Provide the [X, Y] coordinate of the cell's center where the given text is located.  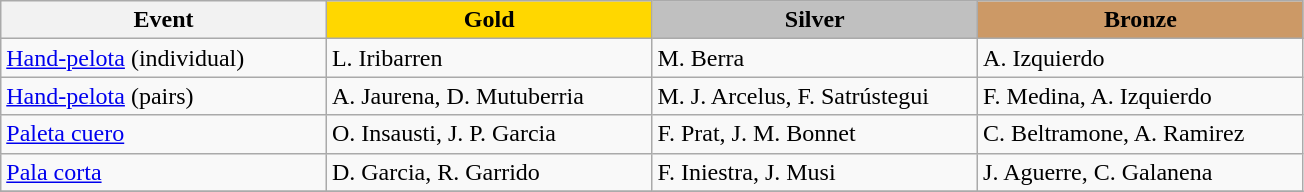
Gold [489, 20]
Event [164, 20]
O. Insausti, J. P. Garcia [489, 134]
A. Jaurena, D. Mutuberria [489, 96]
Hand-pelota (pairs) [164, 96]
Paleta cuero [164, 134]
Silver [815, 20]
M. J. Arcelus, F. Satrústegui [815, 96]
J. Aguerre, C. Galanena [1141, 172]
Pala corta [164, 172]
Hand-pelota (individual) [164, 58]
F. Medina, A. Izquierdo [1141, 96]
L. Iribarren [489, 58]
Bronze [1141, 20]
M. Berra [815, 58]
F. Prat, J. M. Bonnet [815, 134]
C. Beltramone, A. Ramirez [1141, 134]
F. Iniestra, J. Musi [815, 172]
A. Izquierdo [1141, 58]
D. Garcia, R. Garrido [489, 172]
